Identify which cell holds the provided text, then report its (X, Y) central coordinate. 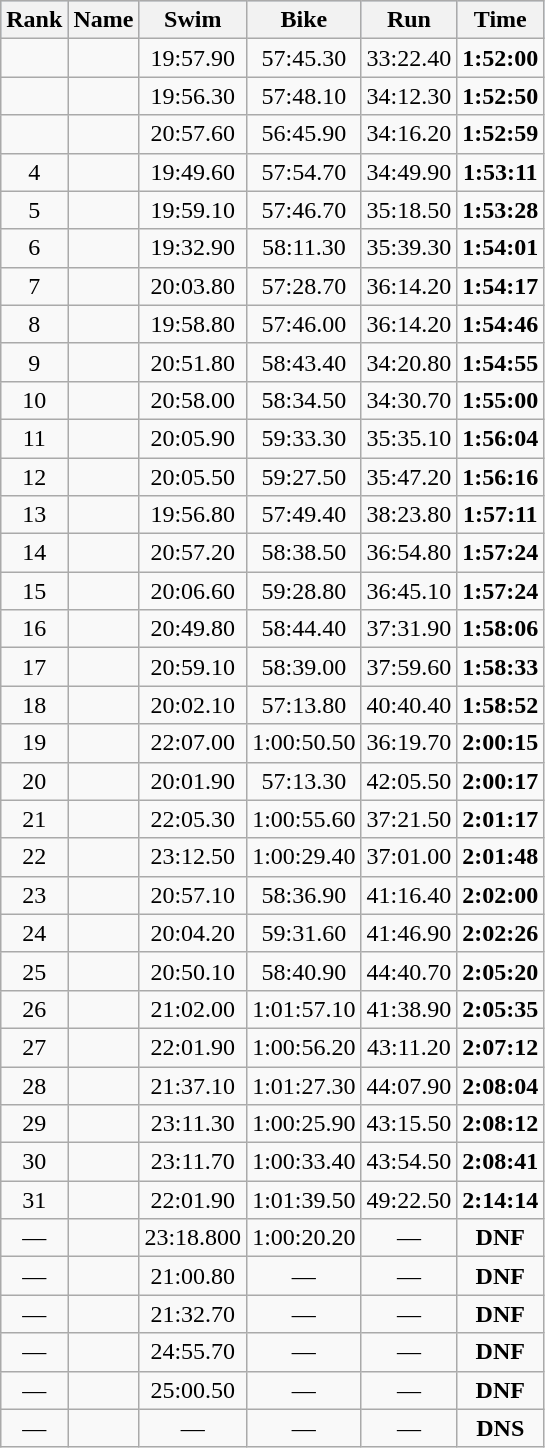
20:51.80 (193, 362)
1:57:11 (500, 515)
9 (34, 362)
19:32.90 (193, 248)
36:19.70 (409, 743)
44:40.70 (409, 971)
23:11.30 (193, 1124)
1:01:27.30 (304, 1085)
20:01.90 (193, 781)
2:08:04 (500, 1085)
1:58:33 (500, 667)
Run (409, 20)
20:58.00 (193, 400)
1:01:57.10 (304, 1009)
37:21.50 (409, 819)
20:05.50 (193, 477)
19:56.30 (193, 96)
1:00:56.20 (304, 1047)
22:05.30 (193, 819)
59:33.30 (304, 438)
10 (34, 400)
23:18.800 (193, 1238)
57:13.80 (304, 705)
20:57.10 (193, 895)
20:02.10 (193, 705)
27 (34, 1047)
20:57.60 (193, 134)
1:53:28 (500, 210)
19 (34, 743)
21:37.10 (193, 1085)
Rank (34, 20)
57:48.10 (304, 96)
59:31.60 (304, 933)
19:59.10 (193, 210)
1:54:17 (500, 286)
1:01:39.50 (304, 1200)
20 (34, 781)
20:04.20 (193, 933)
24:55.70 (193, 1352)
Name (104, 20)
17 (34, 667)
21:32.70 (193, 1314)
35:35.10 (409, 438)
DNS (500, 1428)
1:52:50 (500, 96)
44:07.90 (409, 1085)
2:00:15 (500, 743)
21 (34, 819)
34:20.80 (409, 362)
20:59.10 (193, 667)
16 (34, 629)
4 (34, 172)
1:58:06 (500, 629)
1:54:55 (500, 362)
41:38.90 (409, 1009)
29 (34, 1124)
35:47.20 (409, 477)
1:00:55.60 (304, 819)
58:38.50 (304, 553)
58:36.90 (304, 895)
23:12.50 (193, 857)
58:44.40 (304, 629)
36:45.10 (409, 591)
2:02:00 (500, 895)
58:11.30 (304, 248)
2:08:41 (500, 1162)
15 (34, 591)
2:01:48 (500, 857)
38:23.80 (409, 515)
49:22.50 (409, 1200)
1:00:50.50 (304, 743)
57:49.40 (304, 515)
59:27.50 (304, 477)
57:13.30 (304, 781)
25:00.50 (193, 1390)
20:03.80 (193, 286)
58:43.40 (304, 362)
2:05:20 (500, 971)
57:54.70 (304, 172)
1:56:04 (500, 438)
18 (34, 705)
41:16.40 (409, 895)
5 (34, 210)
2:08:12 (500, 1124)
56:45.90 (304, 134)
40:40.40 (409, 705)
20:57.20 (193, 553)
1:52:00 (500, 58)
19:49.60 (193, 172)
43:11.20 (409, 1047)
34:30.70 (409, 400)
23:11.70 (193, 1162)
30 (34, 1162)
23 (34, 895)
43:15.50 (409, 1124)
28 (34, 1085)
58:39.00 (304, 667)
34:49.90 (409, 172)
37:59.60 (409, 667)
31 (34, 1200)
25 (34, 971)
35:39.30 (409, 248)
2:14:14 (500, 1200)
2:02:26 (500, 933)
57:28.70 (304, 286)
19:56.80 (193, 515)
1:58:52 (500, 705)
57:46.70 (304, 210)
8 (34, 324)
59:28.80 (304, 591)
26 (34, 1009)
Swim (193, 20)
21:02.00 (193, 1009)
58:40.90 (304, 971)
24 (34, 933)
1:55:00 (500, 400)
Bike (304, 20)
1:00:20.20 (304, 1238)
11 (34, 438)
1:52:59 (500, 134)
37:31.90 (409, 629)
20:06.60 (193, 591)
19:57.90 (193, 58)
20:50.10 (193, 971)
57:45.30 (304, 58)
35:18.50 (409, 210)
14 (34, 553)
1:53:11 (500, 172)
19:58.80 (193, 324)
34:12.30 (409, 96)
22:07.00 (193, 743)
1:00:33.40 (304, 1162)
37:01.00 (409, 857)
57:46.00 (304, 324)
33:22.40 (409, 58)
22 (34, 857)
12 (34, 477)
36:54.80 (409, 553)
2:00:17 (500, 781)
20:05.90 (193, 438)
2:01:17 (500, 819)
2:07:12 (500, 1047)
34:16.20 (409, 134)
Time (500, 20)
1:00:29.40 (304, 857)
1:56:16 (500, 477)
41:46.90 (409, 933)
13 (34, 515)
21:00.80 (193, 1276)
42:05.50 (409, 781)
7 (34, 286)
1:54:46 (500, 324)
6 (34, 248)
1:54:01 (500, 248)
1:00:25.90 (304, 1124)
2:05:35 (500, 1009)
20:49.80 (193, 629)
43:54.50 (409, 1162)
58:34.50 (304, 400)
